Identify which cell holds the provided text, then report its (x, y) central coordinate. 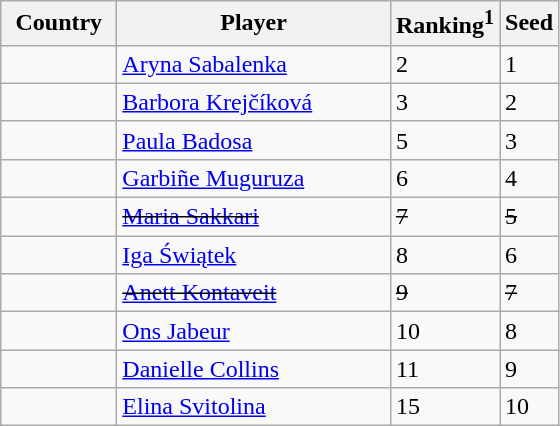
Maria Sakkari (254, 217)
15 (444, 407)
Ranking1 (444, 24)
11 (444, 369)
Seed (530, 24)
Barbora Krejčíková (254, 102)
Paula Badosa (254, 140)
Garbiñe Muguruza (254, 178)
Country (59, 24)
Aryna Sabalenka (254, 64)
Elina Svitolina (254, 407)
Danielle Collins (254, 369)
Anett Kontaveit (254, 293)
Player (254, 24)
Ons Jabeur (254, 331)
Iga Świątek (254, 255)
4 (530, 178)
1 (530, 64)
